Output the (x, y) coordinate of the center of the cell containing the given text.  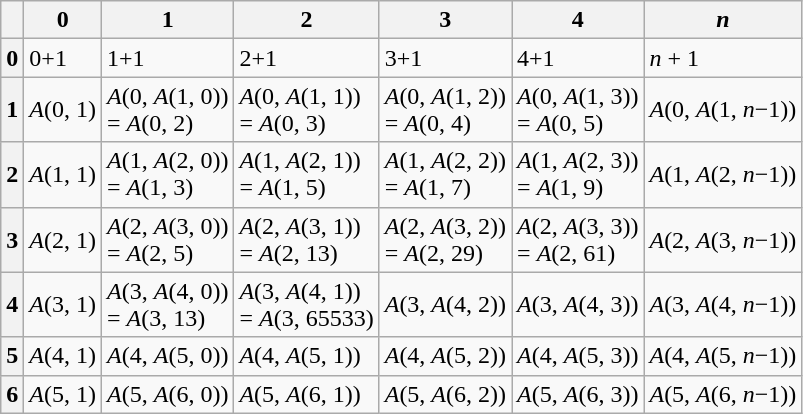
A(2, A(3, 0))= A(2, 5) (168, 240)
A(1, 1) (63, 174)
A(3, A(4, 0))= A(3, 13) (168, 304)
0+1 (63, 58)
A(5, A(6, n−1)) (723, 394)
A(2, 1) (63, 240)
A(4, A(5, 2)) (445, 356)
A(0, A(1, n−1)) (723, 110)
A(0, A(1, 1))= A(0, 3) (306, 110)
A(0, A(1, 2))= A(0, 4) (445, 110)
A(4, A(5, 1)) (306, 356)
5 (12, 356)
1+1 (168, 58)
3+1 (445, 58)
A(4, A(5, n−1)) (723, 356)
A(0, 1) (63, 110)
A(2, A(3, 2))= A(2, 29) (445, 240)
A(2, A(3, 3))= A(2, 61) (578, 240)
A(1, A(2, 2))= A(1, 7) (445, 174)
A(3, A(4, 3)) (578, 304)
A(0, A(1, 0))= A(0, 2) (168, 110)
A(4, 1) (63, 356)
A(3, A(4, n−1)) (723, 304)
A(0, A(1, 3))= A(0, 5) (578, 110)
A(1, A(2, n−1)) (723, 174)
A(2, A(3, 1))= A(2, 13) (306, 240)
n + 1 (723, 58)
A(5, A(6, 2)) (445, 394)
A(3, A(4, 1))= A(3, 65533) (306, 304)
A(1, A(2, 3))= A(1, 9) (578, 174)
A(5, A(6, 0)) (168, 394)
A(5, A(6, 3)) (578, 394)
A(2, A(3, n−1)) (723, 240)
A(3, A(4, 2)) (445, 304)
A(4, A(5, 0)) (168, 356)
4+1 (578, 58)
6 (12, 394)
2+1 (306, 58)
n (723, 20)
A(5, 1) (63, 394)
A(1, A(2, 0))= A(1, 3) (168, 174)
A(5, A(6, 1)) (306, 394)
A(3, 1) (63, 304)
A(1, A(2, 1))= A(1, 5) (306, 174)
A(4, A(5, 3)) (578, 356)
